Provide the (x, y) coordinate of the cell's center where the given text is located.  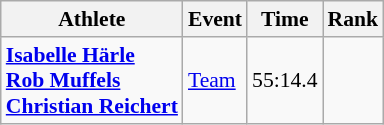
Event (215, 19)
Time (284, 19)
Athlete (92, 19)
Rank (354, 19)
55:14.4 (284, 80)
Isabelle HärleRob MuffelsChristian Reichert (92, 80)
Team (215, 80)
